Search for the cell housing the specified text and yield its [x, y] center coordinate. 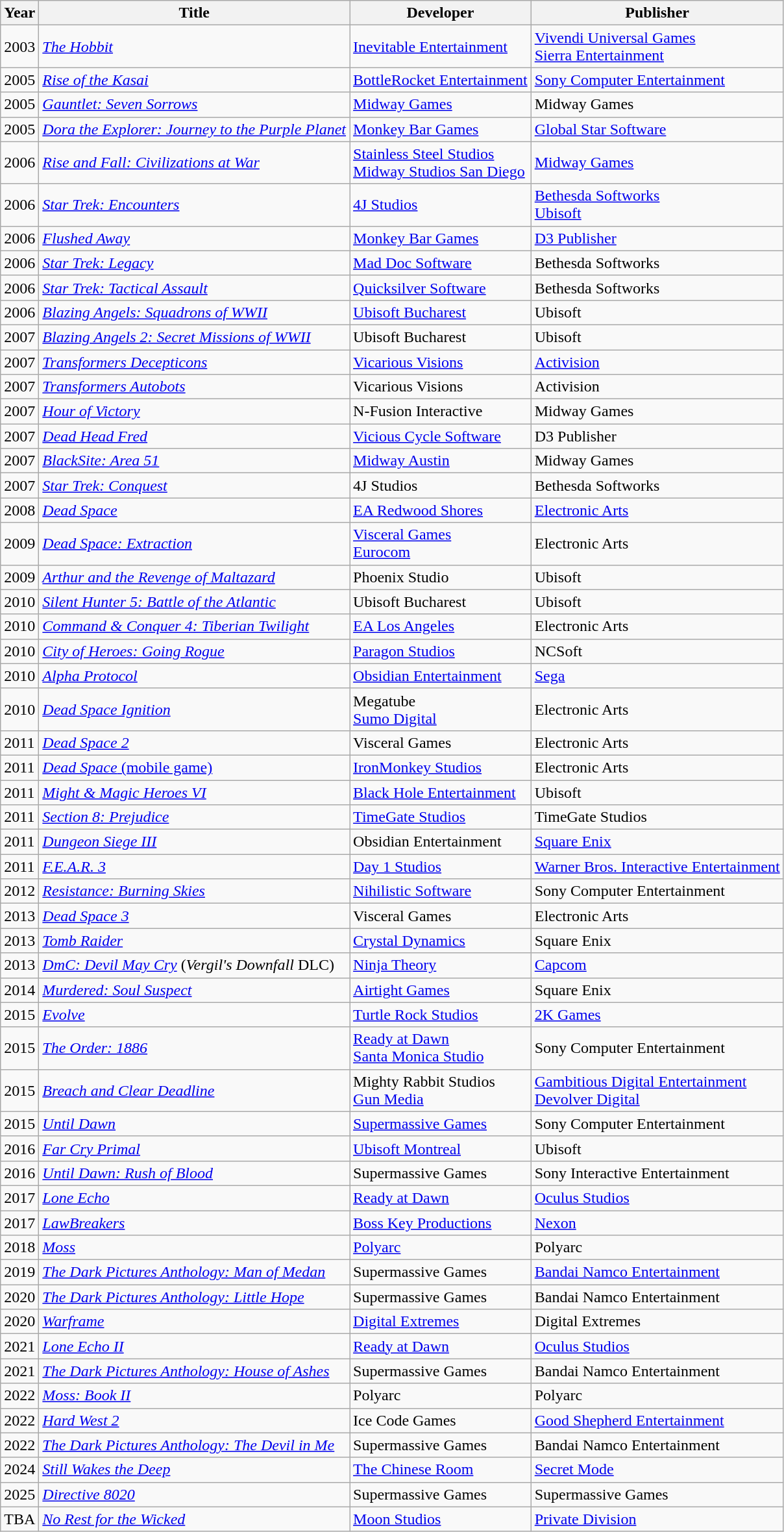
2003 [19, 47]
Bethesda SoftworksUbisoft [657, 205]
Vivendi Universal GamesSierra Entertainment [657, 47]
The Dark Pictures Anthology: Little Hope [195, 1297]
Stainless Steel StudiosMidway Studios San Diego [441, 162]
Blazing Angels 2: Secret Missions of WWII [195, 337]
2008 [19, 510]
Star Trek: Tactical Assault [195, 288]
Sega [657, 676]
Year [19, 13]
Still Wakes the Deep [195, 1470]
Dead Space: Extraction [195, 544]
Good Shepherd Entertainment [657, 1420]
2018 [19, 1248]
Might & Magic Heroes VI [195, 793]
The Order: 1886 [195, 1048]
2014 [19, 990]
Moss: Book II [195, 1396]
Dead Space (mobile game) [195, 767]
2025 [19, 1494]
Moon Studios [441, 1519]
Title [195, 13]
Dead Head Fred [195, 436]
Boss Key Productions [441, 1222]
Command & Conquer 4: Tiberian Twilight [195, 626]
Black Hole Entertainment [441, 793]
NCSoft [657, 651]
Section 8: Prejudice [195, 817]
Blazing Angels: Squadrons of WWII [195, 312]
F.E.A.R. 3 [195, 867]
Warframe [195, 1322]
Until Dawn: Rush of Blood [195, 1173]
DmC: Devil May Cry (Vergil's Downfall DLC) [195, 965]
Mad Doc Software [441, 263]
Transformers Autobots [195, 387]
Private Division [657, 1519]
Until Dawn [195, 1124]
Dead Space Ignition [195, 709]
Ready at DawnSanta Monica Studio [441, 1048]
2012 [19, 891]
MegatubeSumo Digital [441, 709]
Star Trek: Conquest [195, 486]
Dead Space 3 [195, 916]
Warner Bros. Interactive Entertainment [657, 867]
Silent Hunter 5: Battle of the Atlantic [195, 602]
Dora the Explorer: Journey to the Purple Planet [195, 129]
Arthur and the Revenge of Maltazard [195, 577]
Inevitable Entertainment [441, 47]
2K Games [657, 1015]
Murdered: Soul Suspect [195, 990]
2024 [19, 1470]
The Dark Pictures Anthology: House of Ashes [195, 1371]
The Chinese Room [441, 1470]
Dead Space [195, 510]
Star Trek: Legacy [195, 263]
Visceral GamesEurocom [441, 544]
BlackSite: Area 51 [195, 461]
LawBreakers [195, 1222]
Hour of Victory [195, 412]
Hard West 2 [195, 1420]
Sony Interactive Entertainment [657, 1173]
Developer [441, 13]
Nexon [657, 1222]
Resistance: Burning Skies [195, 891]
Ninja Theory [441, 965]
Day 1 Studios [441, 867]
No Rest for the Wicked [195, 1519]
Evolve [195, 1015]
Rise of the Kasai [195, 80]
EA Los Angeles [441, 626]
Capcom [657, 965]
Directive 8020 [195, 1494]
Crystal Dynamics [441, 941]
Gambitious Digital Entertainment Devolver Digital [657, 1091]
Lone Echo II [195, 1346]
BottleRocket Entertainment [441, 80]
Breach and Clear Deadline [195, 1091]
Publisher [657, 13]
IronMonkey Studios [441, 767]
Mighty Rabbit Studios Gun Media [441, 1091]
N-Fusion Interactive [441, 412]
Far Cry Primal [195, 1148]
Moss [195, 1248]
Dungeon Siege III [195, 842]
Turtle Rock Studios [441, 1015]
Midway Austin [441, 461]
EA Redwood Shores [441, 510]
The Dark Pictures Anthology: Man of Medan [195, 1272]
Flushed Away [195, 238]
Quicksilver Software [441, 288]
Airtight Games [441, 990]
Ice Code Games [441, 1420]
Phoenix Studio [441, 577]
Global Star Software [657, 129]
Secret Mode [657, 1470]
Lone Echo [195, 1198]
Transformers Decepticons [195, 362]
Ubisoft Montreal [441, 1148]
Gauntlet: Seven Sorrows [195, 105]
The Dark Pictures Anthology: The Devil in Me [195, 1445]
TBA [19, 1519]
Tomb Raider [195, 941]
Alpha Protocol [195, 676]
Rise and Fall: Civilizations at War [195, 162]
Dead Space 2 [195, 743]
Nihilistic Software [441, 891]
Vicious Cycle Software [441, 436]
City of Heroes: Going Rogue [195, 651]
Paragon Studios [441, 651]
The Hobbit [195, 47]
Star Trek: Encounters [195, 205]
2019 [19, 1272]
